Determine the (X, Y) coordinate at the center of the cell enclosing the given text.  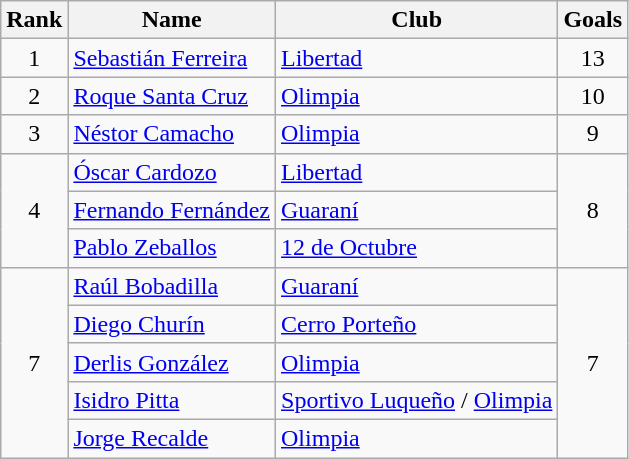
Goals (593, 20)
10 (593, 96)
Derlis González (172, 362)
Sportivo Luqueño / Olimpia (417, 400)
Néstor Camacho (172, 134)
3 (34, 134)
Óscar Cardozo (172, 172)
Raúl Bobadilla (172, 286)
Jorge Recalde (172, 438)
Club (417, 20)
Pablo Zeballos (172, 248)
2 (34, 96)
12 de Octubre (417, 248)
Rank (34, 20)
Roque Santa Cruz (172, 96)
8 (593, 210)
Fernando Fernández (172, 210)
Name (172, 20)
Sebastián Ferreira (172, 58)
Diego Churín (172, 324)
13 (593, 58)
1 (34, 58)
Isidro Pitta (172, 400)
9 (593, 134)
4 (34, 210)
Cerro Porteño (417, 324)
